Capture the cell that displays the provided text and extract its [X, Y] central coordinate. 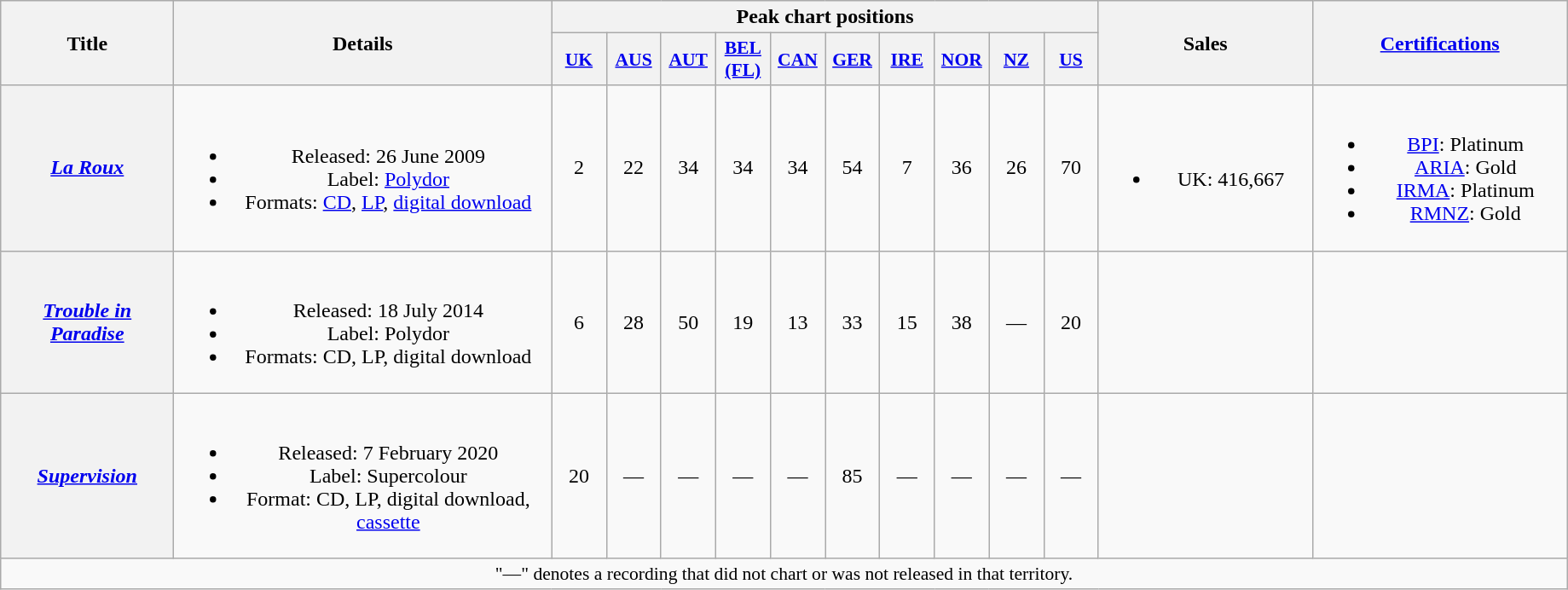
UK [579, 60]
Supervision [87, 476]
AUS [634, 60]
Released: 18 July 2014Label: PolydorFormats: CD, LP, digital download [363, 322]
33 [853, 322]
6 [579, 322]
Released: 26 June 2009Label: PolydorFormats: CD, LP, digital download [363, 168]
Certifications [1439, 43]
Title [87, 43]
50 [688, 322]
IRE [907, 60]
36 [962, 168]
19 [743, 322]
54 [853, 168]
22 [634, 168]
Peak chart positions [825, 17]
85 [853, 476]
2 [579, 168]
Details [363, 43]
Sales [1206, 43]
7 [907, 168]
15 [907, 322]
BPI: PlatinumARIA: GoldIRMA: PlatinumRMNZ: Gold [1439, 168]
BEL (FL) [743, 60]
70 [1071, 168]
La Roux [87, 168]
"—" denotes a recording that did not chart or was not released in that territory. [784, 574]
AUT [688, 60]
NZ [1016, 60]
NOR [962, 60]
GER [853, 60]
CAN [797, 60]
13 [797, 322]
28 [634, 322]
UK: 416,667 [1206, 168]
26 [1016, 168]
Trouble in Paradise [87, 322]
Released: 7 February 2020Label: SupercolourFormat: CD, LP, digital download, cassette [363, 476]
38 [962, 322]
US [1071, 60]
